Search for the cell housing the specified text and yield its (x, y) center coordinate. 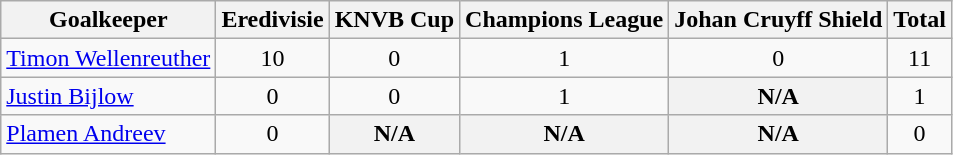
11 (920, 58)
Champions League (564, 20)
Goalkeeper (108, 20)
Eredivisie (272, 20)
KNVB Cup (394, 20)
Plamen Andreev (108, 134)
Total (920, 20)
10 (272, 58)
Justin Bijlow (108, 96)
Timon Wellenreuther (108, 58)
Johan Cruyff Shield (778, 20)
